Search for the cell housing the specified text and yield its [X, Y] center coordinate. 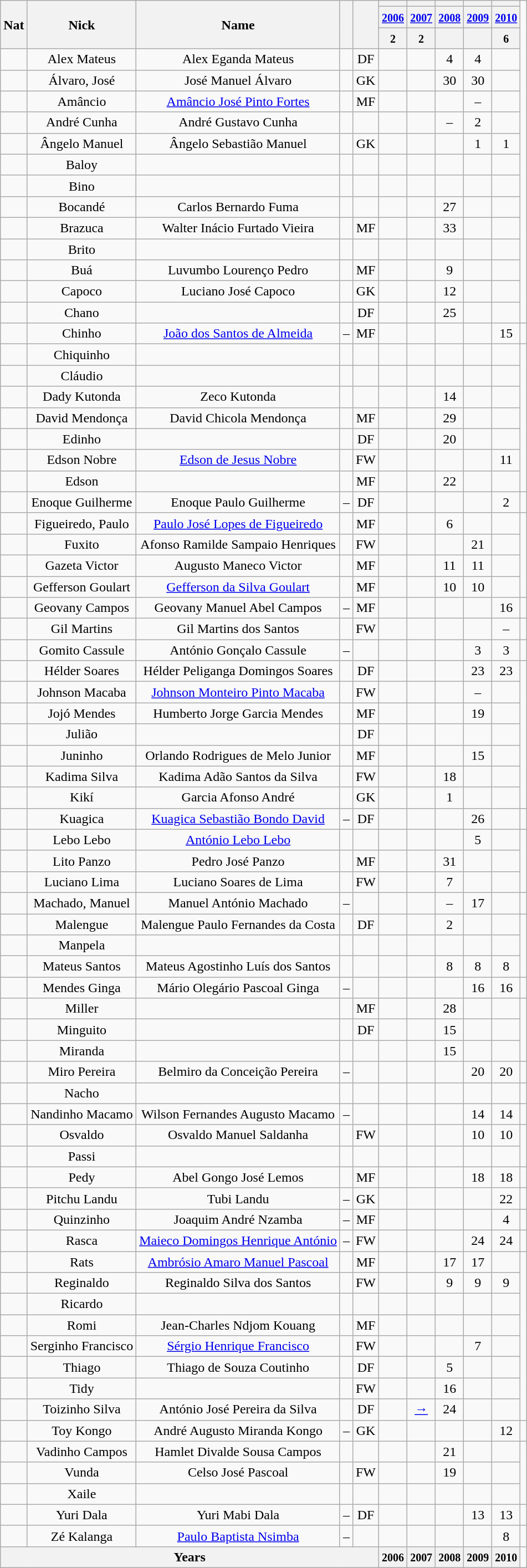
Serginho Francisco [82, 1346]
Miranda [82, 1051]
Rasca [82, 1240]
Amâncio José Pinto Fortes [238, 101]
Yuri Dala [82, 1515]
Celso José Pascoal [238, 1473]
Vunda [82, 1473]
Edson [82, 481]
Nick [82, 24]
Malengue [82, 924]
Manpela [82, 946]
33 [450, 228]
Amâncio [82, 101]
Jean-Charles Ndjom Kouang [238, 1325]
Dady Kutonda [82, 397]
João dos Santos de Almeida [238, 334]
Chano [82, 313]
Hélder Soares [82, 671]
Julião [82, 734]
Passi [82, 1156]
Hamlet Divalde Sousa Campos [238, 1452]
Ângelo Sebastião Manuel [238, 144]
Mateus Santos [82, 967]
Romi [82, 1325]
Kadima Silva [82, 777]
Malengue Paulo Fernandes da Costa [238, 924]
Walter Inácio Furtado Vieira [238, 228]
Lito Panzo [82, 861]
Carlos Bernardo Fuma [238, 207]
André Gustavo Cunha [238, 122]
Miro Pereira [82, 1072]
Toizinho Silva [82, 1409]
Alex Mateus [82, 59]
Ângelo Manuel [82, 144]
Thiago de Souza Coutinho [238, 1367]
Humberto Jorge Garcia Mendes [238, 713]
→ [421, 1409]
Juninho [82, 755]
Enoque Guilherme [82, 502]
Name [238, 24]
André Augusto Miranda Kongo [238, 1431]
António Lebo Lebo [238, 840]
Paulo Baptista Nsimba [238, 1536]
28 [450, 1009]
José Manuel Álvaro [238, 80]
Machado, Manuel [82, 903]
Gomito Cassule [82, 650]
Luciano Soares de Lima [238, 882]
Minguito [82, 1030]
29 [450, 418]
Kuagica Sebastião Bondo David [238, 819]
Osvaldo Manuel Saldanha [238, 1135]
Gazeta Victor [82, 565]
Alex Eganda Mateus [238, 59]
Zé Kalanga [82, 1536]
31 [450, 861]
25 [450, 313]
António José Pereira da Silva [238, 1409]
Kikí [82, 798]
Capoco [82, 292]
Years [190, 1557]
Abel Gongo José Lemos [238, 1177]
Rats [82, 1262]
Kuagica [82, 819]
Paulo José Lopes de Figueiredo [238, 523]
Luciano José Capoco [238, 292]
Quinzinho [82, 1219]
Chinho [82, 334]
Geovany Manuel Abel Campos [238, 608]
Álvaro, José [82, 80]
Pedro José Panzo [238, 861]
Pedy [82, 1177]
Pitchu Landu [82, 1198]
António Gonçalo Cassule [238, 650]
André Cunha [82, 122]
Garcia Afonso André [238, 798]
27 [450, 207]
Gefferson da Silva Goulart [238, 587]
Fuxito [82, 544]
Wilson Fernandes Augusto Macamo [238, 1114]
Gil Martins dos Santos [238, 629]
Brazuca [82, 228]
Jojó Mendes [82, 713]
26 [478, 819]
Gil Martins [82, 629]
Yuri Mabi Dala [238, 1515]
Miller [82, 1009]
Edinho [82, 439]
Manuel António Machado [238, 903]
Xaile [82, 1494]
Toy Kongo [82, 1431]
Hélder Peliganga Domingos Soares [238, 671]
Johnson Monteiro Pinto Macaba [238, 692]
Tidy [82, 1388]
Edson Nobre [82, 460]
Figueiredo, Paulo [82, 523]
Sérgio Henrique Francisco [238, 1346]
Nat [14, 24]
Nandinho Macamo [82, 1114]
David Chicola Mendonça [238, 418]
Buá [82, 270]
Mendes Ginga [82, 988]
Mateus Agostinho Luís dos Santos [238, 967]
Augusto Maneco Victor [238, 565]
Johnson Macaba [82, 692]
Zeco Kutonda [238, 397]
Vadinho Campos [82, 1452]
Bino [82, 186]
Reginaldo [82, 1283]
Osvaldo [82, 1135]
Orlando Rodrigues de Melo Junior [238, 755]
Ambrósio Amaro Manuel Pascoal [238, 1262]
Cláudio [82, 376]
Luvumbo Lourenço Pedro [238, 270]
Tubi Landu [238, 1198]
Enoque Paulo Guilherme [238, 502]
David Mendonça [82, 418]
Edson de Jesus Nobre [238, 460]
Brito [82, 249]
Belmiro da Conceição Pereira [238, 1072]
Kadima Adão Santos da Silva [238, 777]
Lebo Lebo [82, 840]
Thiago [82, 1367]
Afonso Ramilde Sampaio Henriques [238, 544]
Mário Olegário Pascoal Ginga [238, 988]
Luciano Lima [82, 882]
Chiquinho [82, 355]
Baloy [82, 165]
Geovany Campos [82, 608]
Joaquim André Nzamba [238, 1219]
Bocandé [82, 207]
Nacho [82, 1093]
Ricardo [82, 1304]
Gefferson Goulart [82, 587]
Reginaldo Silva dos Santos [238, 1283]
Maieco Domingos Henrique António [238, 1240]
